Detect which cell encompasses the target text, then output its (X, Y) center coordinate. 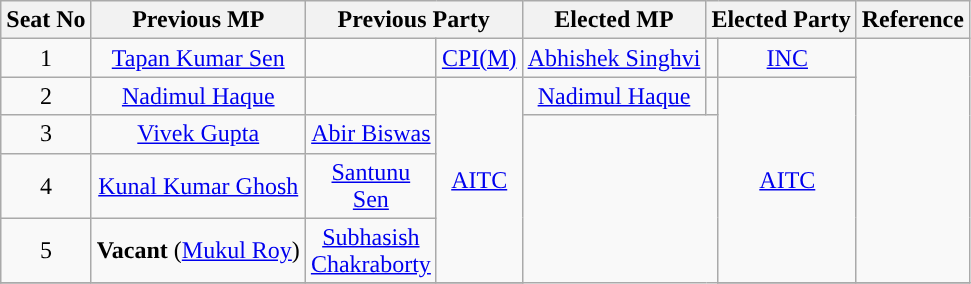
Abhishek Singhvi (614, 58)
Vacant (Mukul Roy) (198, 250)
Tapan Kumar Sen (198, 58)
4 (46, 186)
2 (46, 96)
Previous MP (198, 20)
5 (46, 250)
Kunal Kumar Ghosh (198, 186)
CPI(M) (479, 58)
Vivek Gupta (198, 134)
Elected MP (614, 20)
Reference (912, 20)
Seat No (46, 20)
3 (46, 134)
INC (787, 58)
Subhasish Chakraborty (370, 250)
Elected Party (781, 20)
Previous Party (414, 20)
Santunu Sen (370, 186)
Abir Biswas (370, 134)
1 (46, 58)
